Search for the cell housing the specified text and yield its (x, y) center coordinate. 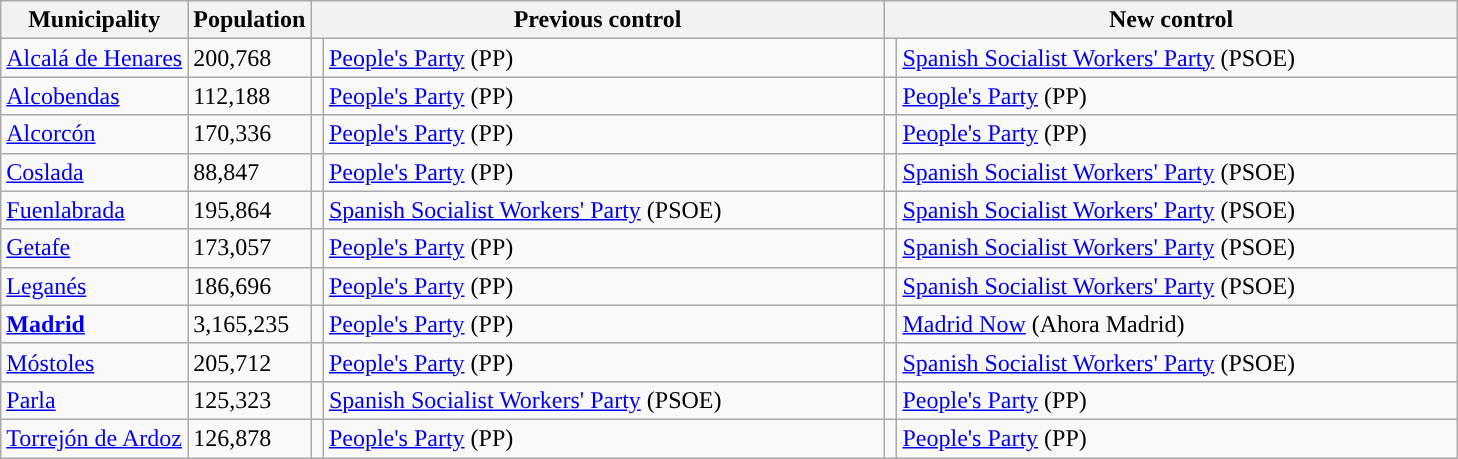
Previous control (598, 20)
Population (250, 20)
Alcorcón (94, 134)
Madrid Now (Ahora Madrid) (1178, 324)
Madrid (94, 324)
Parla (94, 400)
173,057 (250, 248)
Getafe (94, 248)
205,712 (250, 362)
88,847 (250, 172)
Móstoles (94, 362)
170,336 (250, 134)
125,323 (250, 400)
Leganés (94, 286)
Alcobendas (94, 96)
Municipality (94, 20)
Fuenlabrada (94, 210)
New control (1171, 20)
200,768 (250, 58)
195,864 (250, 210)
Alcalá de Henares (94, 58)
186,696 (250, 286)
126,878 (250, 438)
Coslada (94, 172)
Torrejón de Ardoz (94, 438)
3,165,235 (250, 324)
112,188 (250, 96)
